Determine the [x, y] coordinate at the center of the cell enclosing the given text.  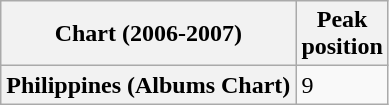
Chart (2006-2007) [148, 34]
Philippines (Albums Chart) [148, 85]
Peakposition [342, 34]
9 [342, 85]
